Extract the [x, y] coordinate from the center of the cell holding the provided text.  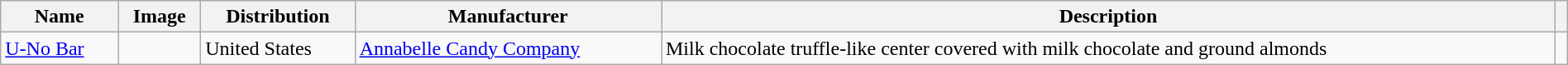
U-No Bar [60, 48]
Description [1108, 17]
Milk chocolate truffle-like center covered with milk chocolate and ground almonds [1108, 48]
Annabelle Candy Company [508, 48]
United States [278, 48]
Name [60, 17]
Distribution [278, 17]
Image [160, 17]
Manufacturer [508, 17]
